Search for the cell housing the specified text and yield its [x, y] center coordinate. 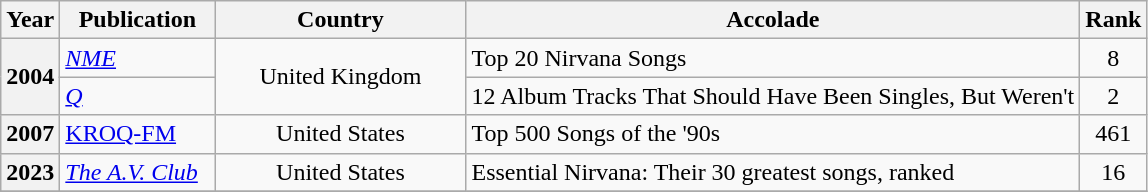
2004 [30, 77]
12 Album Tracks That Should Have Been Singles, But Weren't [773, 96]
Accolade [773, 20]
461 [1114, 134]
United Kingdom [340, 77]
8 [1114, 58]
Year [30, 20]
The A.V. Club [138, 172]
Rank [1114, 20]
16 [1114, 172]
Top 500 Songs of the '90s [773, 134]
Country [340, 20]
Q [138, 96]
2007 [30, 134]
KROQ-FM [138, 134]
NME [138, 58]
Essential Nirvana: Their 30 greatest songs, ranked [773, 172]
2023 [30, 172]
Publication [138, 20]
2 [1114, 96]
Top 20 Nirvana Songs [773, 58]
